Capture the cell that displays the provided text and extract its [X, Y] central coordinate. 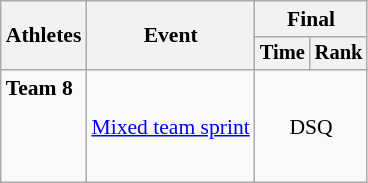
DSQ [311, 126]
Final [311, 19]
Team 8 [44, 126]
Rank [339, 54]
Time [282, 54]
Event [170, 36]
Mixed team sprint [170, 126]
Athletes [44, 36]
